Pinpoint the cell where the given text exists, returning its (x, y) midpoint coordinate. 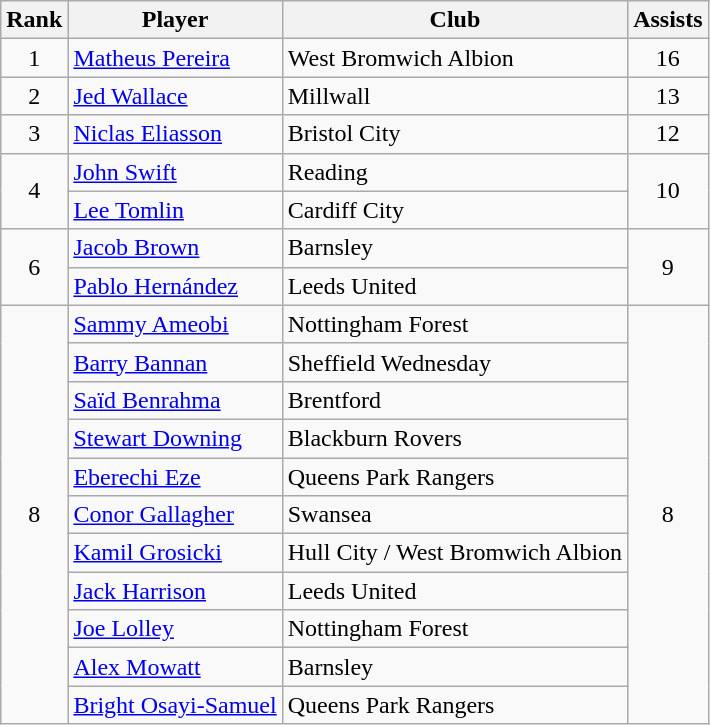
Barry Bannan (175, 362)
Reading (454, 172)
2 (34, 96)
10 (668, 191)
Sheffield Wednesday (454, 362)
9 (668, 267)
Bright Osayi-Samuel (175, 705)
West Bromwich Albion (454, 58)
16 (668, 58)
3 (34, 134)
Millwall (454, 96)
Rank (34, 20)
Kamil Grosicki (175, 553)
Niclas Eliasson (175, 134)
Club (454, 20)
Matheus Pereira (175, 58)
Jed Wallace (175, 96)
Joe Lolley (175, 629)
6 (34, 267)
Pablo Hernández (175, 286)
Bristol City (454, 134)
12 (668, 134)
4 (34, 191)
Jacob Brown (175, 248)
Conor Gallagher (175, 515)
Hull City / West Bromwich Albion (454, 553)
Stewart Downing (175, 438)
Saïd Benrahma (175, 400)
Swansea (454, 515)
John Swift (175, 172)
Brentford (454, 400)
Lee Tomlin (175, 210)
Eberechi Eze (175, 477)
Jack Harrison (175, 591)
Cardiff City (454, 210)
Alex Mowatt (175, 667)
Assists (668, 20)
1 (34, 58)
Blackburn Rovers (454, 438)
13 (668, 96)
Sammy Ameobi (175, 324)
Player (175, 20)
